Extract the (x, y) coordinate from the center of the cell holding the provided text.  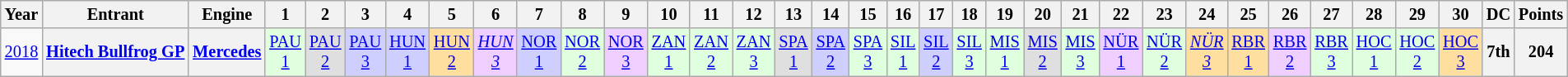
HUN3 (496, 52)
21 (1081, 14)
12 (754, 14)
20 (1043, 14)
1 (285, 14)
9 (626, 14)
27 (1331, 14)
ZAN1 (669, 52)
23 (1164, 14)
6 (496, 14)
13 (793, 14)
RBR3 (1331, 52)
Hitech Bullfrog GP (115, 52)
3 (365, 14)
HOC2 (1417, 52)
19 (1005, 14)
MIS2 (1043, 52)
NÜR3 (1207, 52)
SIL1 (903, 52)
PAU1 (285, 52)
NOR3 (626, 52)
4 (407, 14)
HUN1 (407, 52)
2 (326, 14)
NOR1 (538, 52)
MIS3 (1081, 52)
SPA1 (793, 52)
HUN2 (452, 52)
7th (1498, 52)
SPA2 (831, 52)
17 (936, 14)
SIL2 (936, 52)
28 (1375, 14)
Year (21, 14)
7 (538, 14)
14 (831, 14)
Entrant (115, 14)
ZAN2 (711, 52)
24 (1207, 14)
25 (1248, 14)
22 (1121, 14)
RBR1 (1248, 52)
2018 (21, 52)
NÜR2 (1164, 52)
PAU2 (326, 52)
5 (452, 14)
8 (583, 14)
30 (1460, 14)
204 (1541, 52)
15 (868, 14)
RBR2 (1290, 52)
NÜR1 (1121, 52)
Points (1541, 14)
DC (1498, 14)
NOR2 (583, 52)
HOC3 (1460, 52)
Engine (227, 14)
29 (1417, 14)
HOC1 (1375, 52)
MIS1 (1005, 52)
Mercedes (227, 52)
16 (903, 14)
SIL3 (969, 52)
18 (969, 14)
26 (1290, 14)
PAU3 (365, 52)
SPA3 (868, 52)
ZAN3 (754, 52)
10 (669, 14)
11 (711, 14)
